Provide the [X, Y] coordinate of the cell's center where the given text is located.  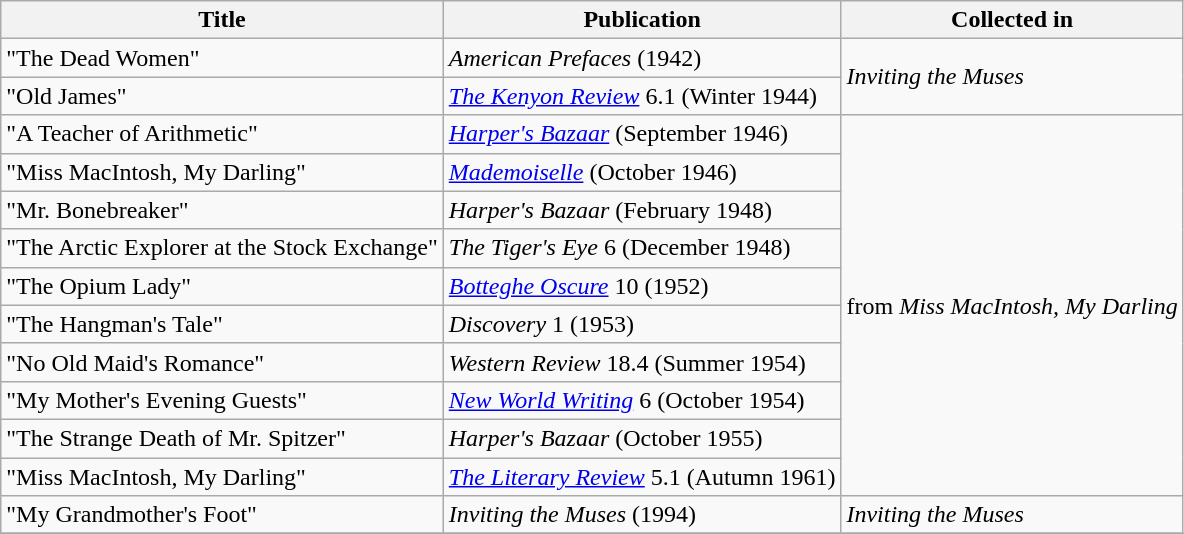
Inviting the Muses (1994) [642, 515]
Western Review 18.4 (Summer 1954) [642, 362]
"Mr. Bonebreaker" [222, 210]
"No Old Maid's Romance" [222, 362]
"The Hangman's Tale" [222, 324]
Harper's Bazaar (September 1946) [642, 134]
Botteghe Oscure 10 (1952) [642, 286]
American Prefaces (1942) [642, 58]
The Literary Review 5.1 (Autumn 1961) [642, 477]
"A Teacher of Arithmetic" [222, 134]
Harper's Bazaar (October 1955) [642, 438]
Publication [642, 20]
"My Grandmother's Foot" [222, 515]
"The Strange Death of Mr. Spitzer" [222, 438]
"My Mother's Evening Guests" [222, 400]
"The Dead Women" [222, 58]
New World Writing 6 (October 1954) [642, 400]
The Kenyon Review 6.1 (Winter 1944) [642, 96]
The Tiger's Eye 6 (December 1948) [642, 248]
"The Opium Lady" [222, 286]
"Old James" [222, 96]
"The Arctic Explorer at the Stock Exchange" [222, 248]
Mademoiselle (October 1946) [642, 172]
from Miss MacIntosh, My Darling [1012, 306]
Harper's Bazaar (February 1948) [642, 210]
Discovery 1 (1953) [642, 324]
Title [222, 20]
Collected in [1012, 20]
